Locate the cell with the specified text and output its (X, Y) center coordinate. 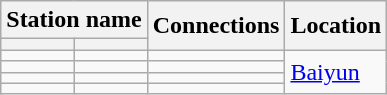
Baiyun (336, 72)
Connections (216, 26)
Location (336, 26)
Station name (74, 20)
